Provide the [X, Y] coordinate of the cell's center where the given text is located.  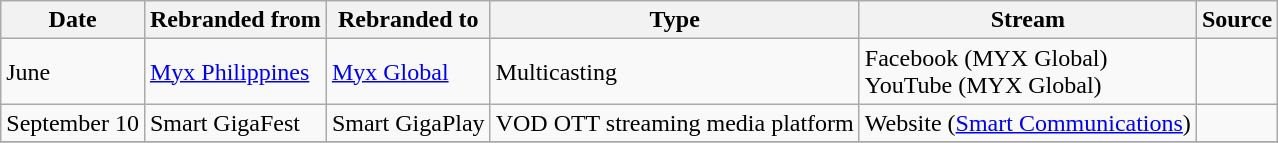
Stream [1028, 20]
Date [73, 20]
Rebranded from [235, 20]
VOD OTT streaming media platform [674, 123]
September 10 [73, 123]
Myx Philippines [235, 72]
Smart GigaFest [235, 123]
Facebook (MYX Global)YouTube (MYX Global) [1028, 72]
June [73, 72]
Smart GigaPlay [408, 123]
Myx Global [408, 72]
Rebranded to [408, 20]
Website (Smart Communications) [1028, 123]
Type [674, 20]
Multicasting [674, 72]
Source [1236, 20]
